Return [X, Y] of the center of cell containing provided text 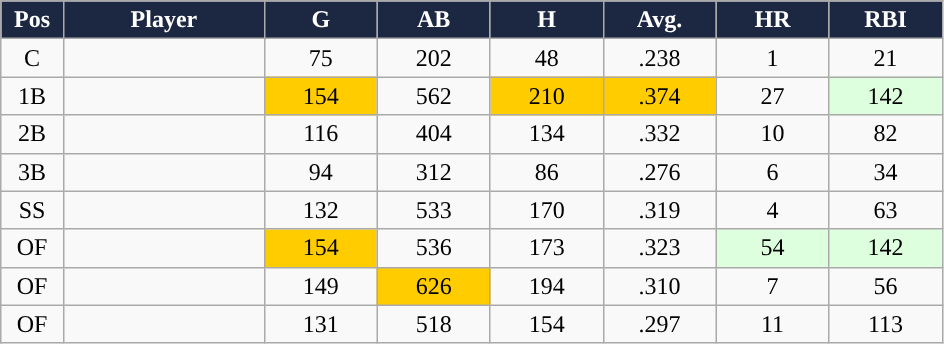
202 [434, 58]
116 [320, 134]
626 [434, 286]
94 [320, 172]
518 [434, 324]
7 [772, 286]
Avg. [660, 20]
.332 [660, 134]
SS [32, 210]
.297 [660, 324]
113 [886, 324]
1 [772, 58]
194 [546, 286]
HR [772, 20]
132 [320, 210]
562 [434, 96]
27 [772, 96]
.310 [660, 286]
48 [546, 58]
10 [772, 134]
54 [772, 248]
34 [886, 172]
149 [320, 286]
.276 [660, 172]
AB [434, 20]
134 [546, 134]
210 [546, 96]
533 [434, 210]
C [32, 58]
536 [434, 248]
131 [320, 324]
2B [32, 134]
312 [434, 172]
6 [772, 172]
3B [32, 172]
Pos [32, 20]
.238 [660, 58]
G [320, 20]
63 [886, 210]
4 [772, 210]
.323 [660, 248]
1B [32, 96]
.374 [660, 96]
56 [886, 286]
21 [886, 58]
11 [772, 324]
170 [546, 210]
82 [886, 134]
173 [546, 248]
404 [434, 134]
86 [546, 172]
75 [320, 58]
H [546, 20]
RBI [886, 20]
Player [164, 20]
.319 [660, 210]
